Pinpoint the cell where the given text exists, returning its (X, Y) midpoint coordinate. 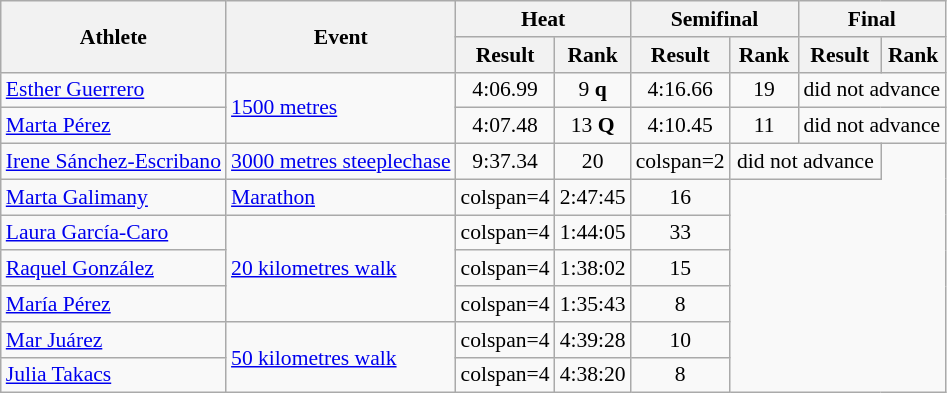
4:07.48 (506, 126)
Esther Guerrero (114, 90)
20 kilometres walk (341, 268)
Raquel González (114, 269)
Irene Sánchez-Escribano (114, 162)
4:16.66 (680, 90)
Marathon (341, 197)
1500 metres (341, 108)
10 (680, 340)
Mar Juárez (114, 340)
colspan=2 (680, 162)
20 (593, 162)
1:38:02 (593, 269)
Athlete (114, 36)
2:47:45 (593, 197)
María Pérez (114, 304)
Event (341, 36)
Semifinal (715, 19)
4:38:20 (593, 375)
4:06.99 (506, 90)
Heat (544, 19)
13 Q (593, 126)
Marta Pérez (114, 126)
4:10.45 (680, 126)
1:44:05 (593, 233)
16 (680, 197)
Marta Galimany (114, 197)
Final (872, 19)
50 kilometres walk (341, 358)
Julia Takacs (114, 375)
11 (764, 126)
1:35:43 (593, 304)
9:37.34 (506, 162)
15 (680, 269)
19 (764, 90)
4:39:28 (593, 340)
9 q (593, 90)
Laura García-Caro (114, 233)
33 (680, 233)
3000 metres steeplechase (341, 162)
